Scan for the cell matching the given text and deliver its (X, Y) coordinate at center. 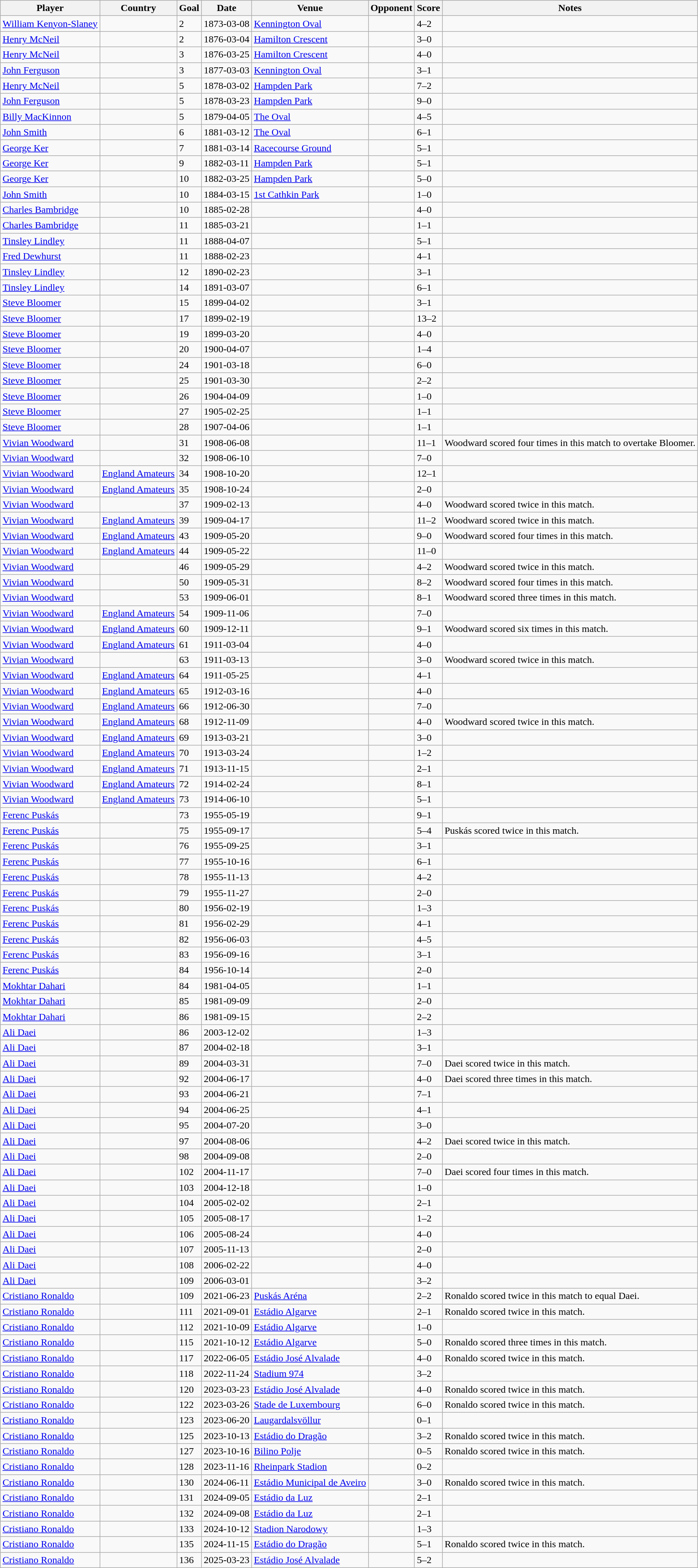
2004-06-17 (227, 1079)
12–1 (429, 474)
1901-03-30 (227, 380)
0–2 (429, 1467)
Woodward scored three times in this match. (570, 598)
1888-04-07 (227, 241)
1905-02-25 (227, 411)
65 (189, 691)
79 (189, 892)
63 (189, 660)
2005-02-02 (227, 1203)
Woodward scored six times in this match. (570, 629)
1888-02-23 (227, 256)
1909-05-31 (227, 582)
Puskás scored twice in this match. (570, 830)
2023-10-13 (227, 1435)
133 (189, 1529)
117 (189, 1358)
Laugardalsvöllur (310, 1420)
2021-10-09 (227, 1327)
1907-04-06 (227, 427)
1899-03-20 (227, 334)
2025-03-23 (227, 1560)
1909-11-06 (227, 613)
1878-03-23 (227, 101)
Daei scored three times in this match. (570, 1079)
8–2 (429, 582)
1914-02-24 (227, 784)
125 (189, 1435)
1899-04-02 (227, 303)
85 (189, 1001)
Venue (310, 8)
107 (189, 1250)
43 (189, 536)
2006-02-22 (227, 1265)
115 (189, 1343)
2004-06-25 (227, 1110)
15 (189, 303)
1956-09-16 (227, 955)
Date (227, 8)
Notes (570, 8)
1899-02-19 (227, 318)
2023-06-20 (227, 1420)
Ronaldo scored twice in this match to equal Daei. (570, 1296)
127 (189, 1451)
103 (189, 1188)
82 (189, 939)
1885-03-21 (227, 225)
35 (189, 489)
34 (189, 474)
1884-03-15 (227, 194)
1955-09-17 (227, 830)
1908-10-24 (227, 489)
1890-02-23 (227, 272)
9 (189, 163)
37 (189, 505)
64 (189, 675)
Estádio Municipal de Aveiro (310, 1482)
14 (189, 287)
1909-05-20 (227, 536)
1911-03-13 (227, 660)
Fred Dewhurst (50, 256)
2024-10-12 (227, 1529)
131 (189, 1498)
77 (189, 861)
98 (189, 1156)
1908-10-20 (227, 474)
1956-06-03 (227, 939)
102 (189, 1172)
2021-06-23 (227, 1296)
1908-06-08 (227, 442)
106 (189, 1234)
1913-11-15 (227, 769)
Bilino Polje (310, 1451)
60 (189, 629)
118 (189, 1374)
1911-05-25 (227, 675)
2005-11-13 (227, 1250)
12 (189, 272)
94 (189, 1110)
50 (189, 582)
130 (189, 1482)
11–2 (429, 520)
Daei scored four times in this match. (570, 1172)
Stadium 974 (310, 1374)
2006-03-01 (227, 1281)
Racecourse Ground (310, 148)
1881-03-12 (227, 132)
76 (189, 846)
1873-03-08 (227, 24)
1904-04-09 (227, 396)
5–4 (429, 830)
1912-11-09 (227, 722)
7 (189, 148)
1913-03-24 (227, 753)
1956-02-19 (227, 908)
2021-09-01 (227, 1312)
1955-05-19 (227, 815)
122 (189, 1405)
81 (189, 923)
1st Cathkin Park (310, 194)
104 (189, 1203)
2024-06-11 (227, 1482)
7–1 (429, 1094)
1956-10-14 (227, 970)
2022-11-24 (227, 1374)
135 (189, 1544)
Player (50, 8)
1–4 (429, 349)
70 (189, 753)
72 (189, 784)
1908-06-10 (227, 458)
2024-09-05 (227, 1498)
19 (189, 334)
31 (189, 442)
123 (189, 1420)
1909-06-01 (227, 598)
William Kenyon-Slaney (50, 24)
120 (189, 1389)
1955-11-27 (227, 892)
1901-03-18 (227, 365)
2023-03-26 (227, 1405)
2004-07-20 (227, 1125)
39 (189, 520)
Billy MacKinnon (50, 117)
2023-11-16 (227, 1467)
32 (189, 458)
1956-02-29 (227, 923)
26 (189, 396)
2003-12-02 (227, 1032)
1909-05-22 (227, 551)
68 (189, 722)
1909-12-11 (227, 629)
5–2 (429, 1560)
83 (189, 955)
97 (189, 1141)
105 (189, 1219)
1877-03-03 (227, 70)
1914-06-10 (227, 799)
78 (189, 877)
112 (189, 1327)
95 (189, 1125)
20 (189, 349)
1912-06-30 (227, 707)
2004-11-17 (227, 1172)
Rheinpark Stadion (310, 1467)
108 (189, 1265)
11–1 (429, 442)
24 (189, 365)
6 (189, 132)
1981-09-15 (227, 1017)
2024-11-15 (227, 1544)
53 (189, 598)
1909-04-17 (227, 520)
66 (189, 707)
0–1 (429, 1420)
1955-10-16 (227, 861)
54 (189, 613)
2004-02-18 (227, 1048)
1909-02-13 (227, 505)
1911-03-04 (227, 644)
1913-03-21 (227, 738)
2004-08-06 (227, 1141)
Stade de Luxembourg (310, 1405)
2005-08-24 (227, 1234)
93 (189, 1094)
2004-09-08 (227, 1156)
28 (189, 427)
80 (189, 908)
1876-03-25 (227, 55)
1909-05-29 (227, 567)
46 (189, 567)
2004-12-18 (227, 1188)
2004-03-31 (227, 1063)
Puskás Aréna (310, 1296)
25 (189, 380)
87 (189, 1048)
2005-08-17 (227, 1219)
1912-03-16 (227, 691)
69 (189, 738)
1885-02-28 (227, 210)
1881-03-14 (227, 148)
89 (189, 1063)
2023-10-16 (227, 1451)
2022-06-05 (227, 1358)
17 (189, 318)
2004-06-21 (227, 1094)
Score (429, 8)
75 (189, 830)
128 (189, 1467)
1882-03-11 (227, 163)
2023-03-23 (227, 1389)
92 (189, 1079)
1879-04-05 (227, 117)
1878-03-02 (227, 86)
2021-10-12 (227, 1343)
44 (189, 551)
2024-09-08 (227, 1513)
1900-04-07 (227, 349)
61 (189, 644)
Opponent (391, 8)
1891-03-07 (227, 287)
11–0 (429, 551)
1955-11-13 (227, 877)
132 (189, 1513)
0–5 (429, 1451)
111 (189, 1312)
Ronaldo scored three times in this match. (570, 1343)
27 (189, 411)
71 (189, 769)
13–2 (429, 318)
1981-09-09 (227, 1001)
1882-03-25 (227, 179)
Stadion Narodowy (310, 1529)
1981-04-05 (227, 986)
Goal (189, 8)
136 (189, 1560)
1876-03-04 (227, 39)
Woodward scored four times in this match to overtake Bloomer. (570, 442)
1955-09-25 (227, 846)
7–2 (429, 86)
Country (139, 8)
